Identify which cell holds the provided text, then report its (X, Y) central coordinate. 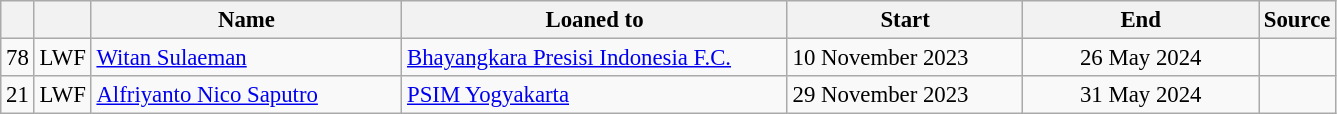
Bhayangkara Presisi Indonesia F.C. (595, 58)
Source (1296, 20)
29 November 2023 (905, 95)
Witan Sulaeman (246, 58)
10 November 2023 (905, 58)
21 (18, 95)
Name (246, 20)
31 May 2024 (1141, 95)
26 May 2024 (1141, 58)
Loaned to (595, 20)
Alfriyanto Nico Saputro (246, 95)
PSIM Yogyakarta (595, 95)
78 (18, 58)
End (1141, 20)
Start (905, 20)
